Provide the [x, y] coordinate of the cell's center where the given text is located.  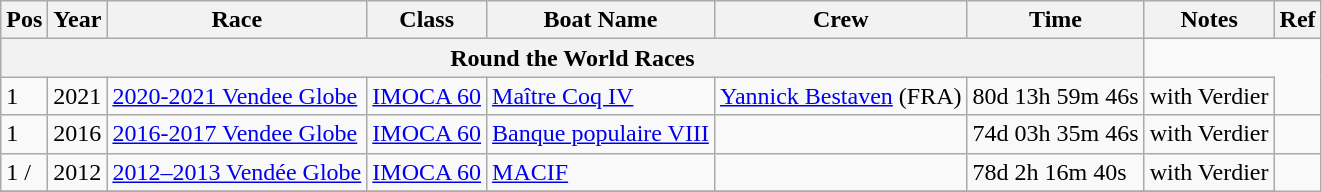
Time [1056, 20]
Boat Name [601, 20]
Race [237, 20]
Crew [840, 20]
Banque populaire VIII [601, 134]
78d 2h 16m 40s [1056, 172]
Notes [1209, 20]
Year [78, 20]
2012 [78, 172]
2012–2013 Vendée Globe [237, 172]
Yannick Bestaven (FRA) [840, 96]
Class [427, 20]
Ref [1298, 20]
2016 [78, 134]
Round the World Races [572, 58]
2021 [78, 96]
74d 03h 35m 46s [1056, 134]
1 / [24, 172]
2016-2017 Vendee Globe [237, 134]
MACIF [601, 172]
Maître Coq IV [601, 96]
80d 13h 59m 46s [1056, 96]
2020-2021 Vendee Globe [237, 96]
Pos [24, 20]
